Provide the [X, Y] coordinate of the cell's center where the given text is located.  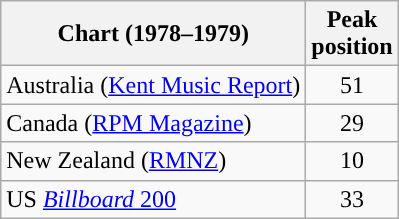
29 [352, 123]
Chart (1978–1979) [154, 34]
Australia (Kent Music Report) [154, 85]
10 [352, 161]
New Zealand (RMNZ) [154, 161]
33 [352, 199]
US Billboard 200 [154, 199]
51 [352, 85]
Canada (RPM Magazine) [154, 123]
Peakposition [352, 34]
